Provide the (X, Y) coordinate of the cell's center where the given text is located.  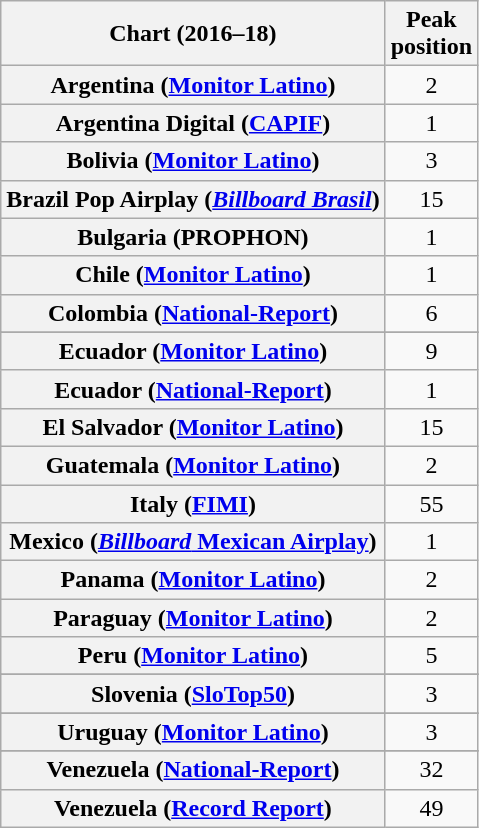
Italy (FIMI) (193, 503)
Brazil Pop Airplay (Billboard Brasil) (193, 199)
Chart (2016–18) (193, 34)
Mexico (Billboard Mexican Airplay) (193, 542)
5 (431, 656)
Colombia (National-Report) (193, 313)
Chile (Monitor Latino) (193, 275)
Peru (Monitor Latino) (193, 656)
Ecuador (Monitor Latino) (193, 351)
Slovenia (SloTop50) (193, 694)
Argentina Digital (CAPIF) (193, 123)
Ecuador (National-Report) (193, 389)
Peakposition (431, 34)
32 (431, 770)
Bulgaria (PROPHON) (193, 237)
Panama (Monitor Latino) (193, 580)
El Salvador (Monitor Latino) (193, 427)
Venezuela (National-Report) (193, 770)
Uruguay (Monitor Latino) (193, 732)
49 (431, 808)
Bolivia (Monitor Latino) (193, 161)
55 (431, 503)
6 (431, 313)
Paraguay (Monitor Latino) (193, 618)
Venezuela (Record Report) (193, 808)
Argentina (Monitor Latino) (193, 85)
Guatemala (Monitor Latino) (193, 465)
9 (431, 351)
